Detect which cell encompasses the target text, then output its [x, y] center coordinate. 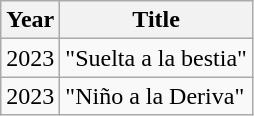
Year [30, 20]
Title [156, 20]
"Niño a la Deriva" [156, 96]
"Suelta a la bestia" [156, 58]
